For the text-containing cell, return its midpoint in (X, Y) coordinate format. 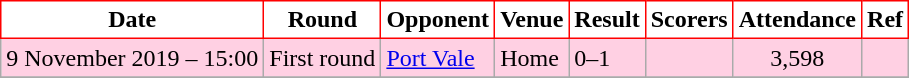
3,598 (797, 58)
Date (132, 20)
Round (322, 20)
Scorers (689, 20)
0–1 (607, 58)
First round (322, 58)
9 November 2019 – 15:00 (132, 58)
Attendance (797, 20)
Ref (886, 20)
Result (607, 20)
Home (532, 58)
Port Vale (438, 58)
Opponent (438, 20)
Venue (532, 20)
